Output the (X, Y) coordinate of the center of the cell containing the given text.  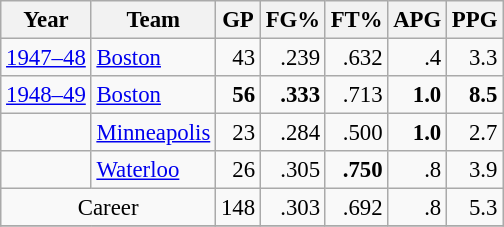
1948–49 (46, 95)
Year (46, 20)
148 (238, 208)
3.9 (475, 170)
APG (418, 20)
.4 (418, 58)
3.3 (475, 58)
Waterloo (153, 170)
.284 (292, 133)
.239 (292, 58)
Career (108, 208)
.500 (356, 133)
.632 (356, 58)
56 (238, 95)
GP (238, 20)
43 (238, 58)
FG% (292, 20)
FT% (356, 20)
.333 (292, 95)
1947–48 (46, 58)
Team (153, 20)
.303 (292, 208)
.750 (356, 170)
PPG (475, 20)
.305 (292, 170)
.692 (356, 208)
2.7 (475, 133)
23 (238, 133)
5.3 (475, 208)
Minneapolis (153, 133)
.713 (356, 95)
26 (238, 170)
8.5 (475, 95)
